For the text-containing cell, return its midpoint in [X, Y] coordinate format. 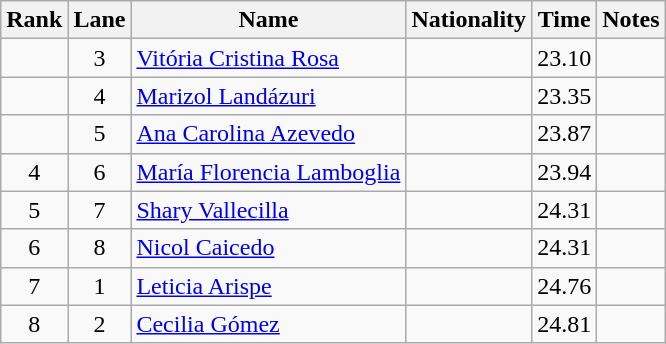
Shary Vallecilla [268, 210]
Nicol Caicedo [268, 248]
23.35 [564, 96]
Nationality [469, 20]
1 [100, 286]
Marizol Landázuri [268, 96]
Notes [631, 20]
3 [100, 58]
Rank [34, 20]
23.10 [564, 58]
Name [268, 20]
24.76 [564, 286]
Vitória Cristina Rosa [268, 58]
Ana Carolina Azevedo [268, 134]
23.94 [564, 172]
Leticia Arispe [268, 286]
María Florencia Lamboglia [268, 172]
Lane [100, 20]
24.81 [564, 324]
Cecilia Gómez [268, 324]
2 [100, 324]
Time [564, 20]
23.87 [564, 134]
